Return (X, Y) of the center of cell containing provided text 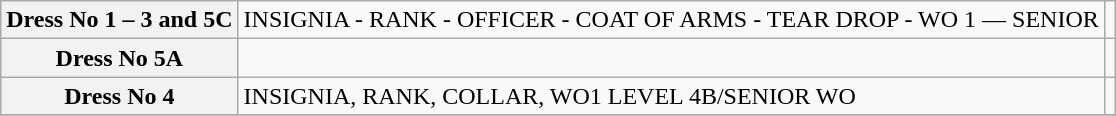
Dress No 1 – 3 and 5C (120, 20)
Dress No 4 (120, 96)
INSIGNIA, RANK, COLLAR, WO1 LEVEL 4B/SENIOR WO (671, 96)
Dress No 5A (120, 58)
INSIGNIA - RANK - OFFICER - COAT OF ARMS - TEAR DROP - WO 1 — SENIOR (671, 20)
